Detect which cell encompasses the target text, then output its [x, y] center coordinate. 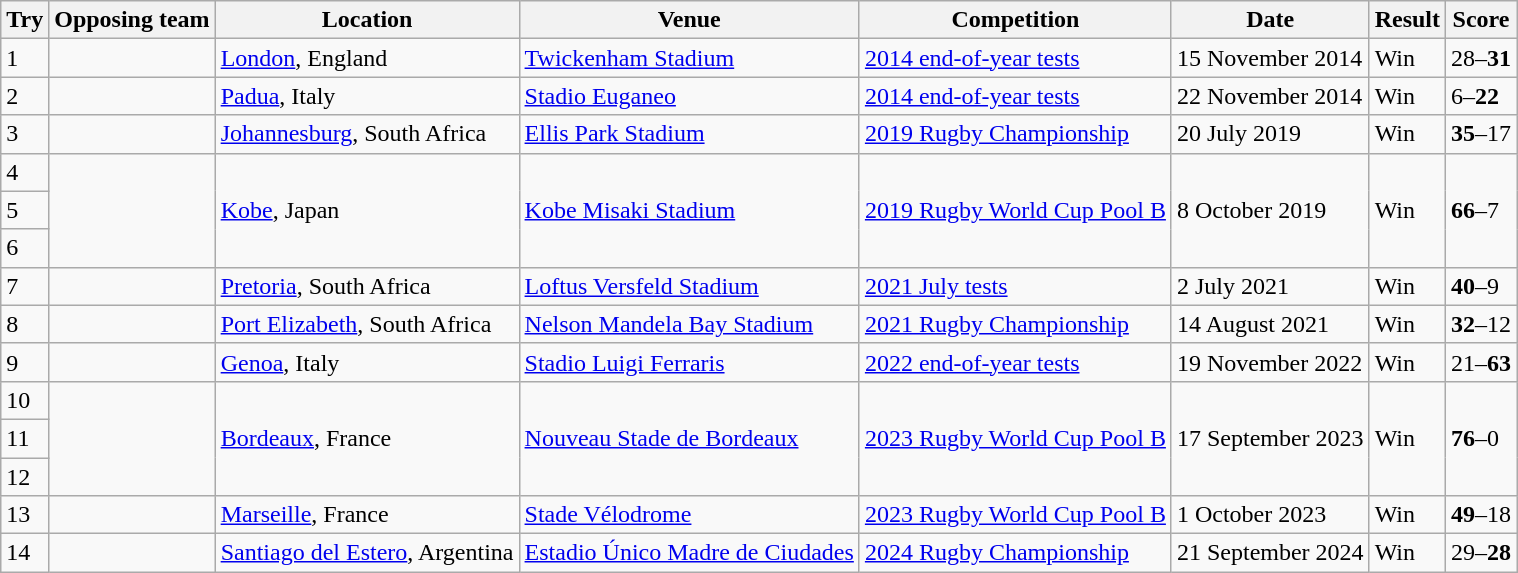
4 [25, 172]
Santiago del Estero, Argentina [367, 553]
Location [367, 20]
2021 July tests [1015, 286]
28–31 [1482, 58]
Date [1270, 20]
Marseille, France [367, 515]
Nelson Mandela Bay Stadium [689, 324]
Score [1482, 20]
5 [25, 210]
7 [25, 286]
Opposing team [132, 20]
Stadio Luigi Ferraris [689, 362]
6–22 [1482, 96]
76–0 [1482, 438]
3 [25, 134]
19 November 2022 [1270, 362]
8 October 2019 [1270, 210]
10 [25, 400]
11 [25, 438]
Genoa, Italy [367, 362]
Pretoria, South Africa [367, 286]
12 [25, 477]
2 July 2021 [1270, 286]
Try [25, 20]
Nouveau Stade de Bordeaux [689, 438]
Loftus Versfeld Stadium [689, 286]
Kobe Misaki Stadium [689, 210]
32–12 [1482, 324]
21–63 [1482, 362]
9 [25, 362]
Result [1407, 20]
London, England [367, 58]
2 [25, 96]
40–9 [1482, 286]
2024 Rugby Championship [1015, 553]
2019 Rugby Championship [1015, 134]
Port Elizabeth, South Africa [367, 324]
21 September 2024 [1270, 553]
14 [25, 553]
1 October 2023 [1270, 515]
20 July 2019 [1270, 134]
Estadio Único Madre de Ciudades [689, 553]
22 November 2014 [1270, 96]
Stade Vélodrome [689, 515]
6 [25, 248]
Padua, Italy [367, 96]
Kobe, Japan [367, 210]
2022 end-of-year tests [1015, 362]
35–17 [1482, 134]
15 November 2014 [1270, 58]
Ellis Park Stadium [689, 134]
Venue [689, 20]
2019 Rugby World Cup Pool B [1015, 210]
Bordeaux, France [367, 438]
Johannesburg, South Africa [367, 134]
13 [25, 515]
2021 Rugby Championship [1015, 324]
Competition [1015, 20]
Twickenham Stadium [689, 58]
49–18 [1482, 515]
Stadio Euganeo [689, 96]
66–7 [1482, 210]
14 August 2021 [1270, 324]
29–28 [1482, 553]
8 [25, 324]
17 September 2023 [1270, 438]
1 [25, 58]
